Find where the given text appears and provide that cell's center as [X, Y] coordinate. 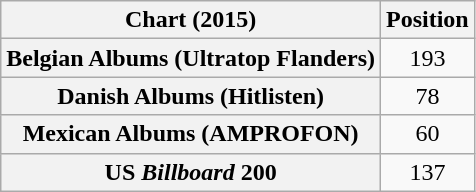
60 [428, 134]
78 [428, 96]
Belgian Albums (Ultratop Flanders) [191, 58]
193 [428, 58]
Position [428, 20]
US Billboard 200 [191, 172]
137 [428, 172]
Danish Albums (Hitlisten) [191, 96]
Chart (2015) [191, 20]
Mexican Albums (AMPROFON) [191, 134]
